Extract the (x, y) coordinate from the center of the cell holding the provided text.  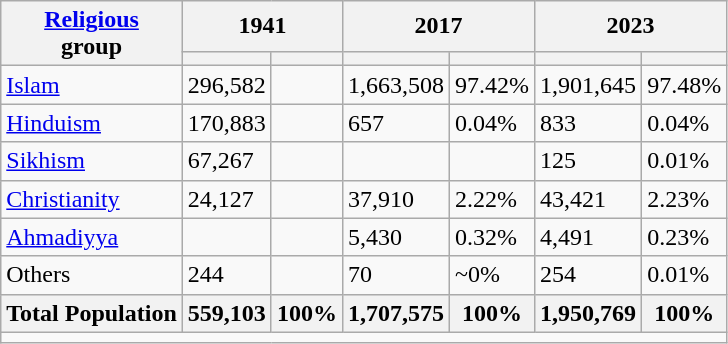
559,103 (226, 313)
657 (396, 123)
1,663,508 (396, 85)
2023 (631, 26)
833 (588, 123)
1941 (262, 26)
5,430 (396, 237)
254 (588, 275)
Christianity (92, 199)
4,491 (588, 237)
97.42% (492, 85)
70 (396, 275)
0.32% (492, 237)
37,910 (396, 199)
Hinduism (92, 123)
1,707,575 (396, 313)
Religiousgroup (92, 34)
Sikhism (92, 161)
Others (92, 275)
Total Population (92, 313)
~0% (492, 275)
2.23% (684, 199)
97.48% (684, 85)
24,127 (226, 199)
Islam (92, 85)
67,267 (226, 161)
1,950,769 (588, 313)
2017 (438, 26)
0.23% (684, 237)
170,883 (226, 123)
244 (226, 275)
2.22% (492, 199)
125 (588, 161)
296,582 (226, 85)
1,901,645 (588, 85)
43,421 (588, 199)
Ahmadiyya (92, 237)
